Find where the given text appears and provide that cell's center as (X, Y) coordinate. 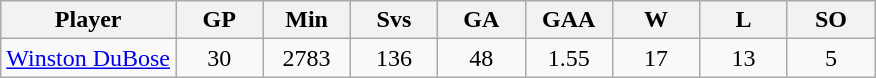
Player (88, 20)
Min (306, 20)
2783 (306, 58)
L (744, 20)
Svs (394, 20)
Winston DuBose (88, 58)
SO (830, 20)
GP (220, 20)
30 (220, 58)
5 (830, 58)
GAA (568, 20)
17 (656, 58)
GA (482, 20)
W (656, 20)
48 (482, 58)
13 (744, 58)
1.55 (568, 58)
136 (394, 58)
